Find where the given text appears and provide that cell's center as [x, y] coordinate. 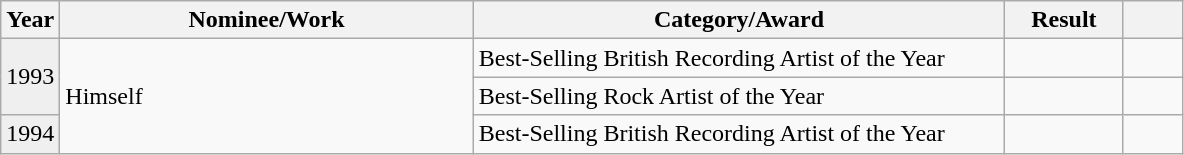
Best-Selling Rock Artist of the Year [739, 96]
Nominee/Work [266, 20]
1993 [30, 77]
Result [1064, 20]
1994 [30, 134]
Year [30, 20]
Himself [266, 96]
Category/Award [739, 20]
